Pinpoint the cell where the given text exists, returning its (x, y) midpoint coordinate. 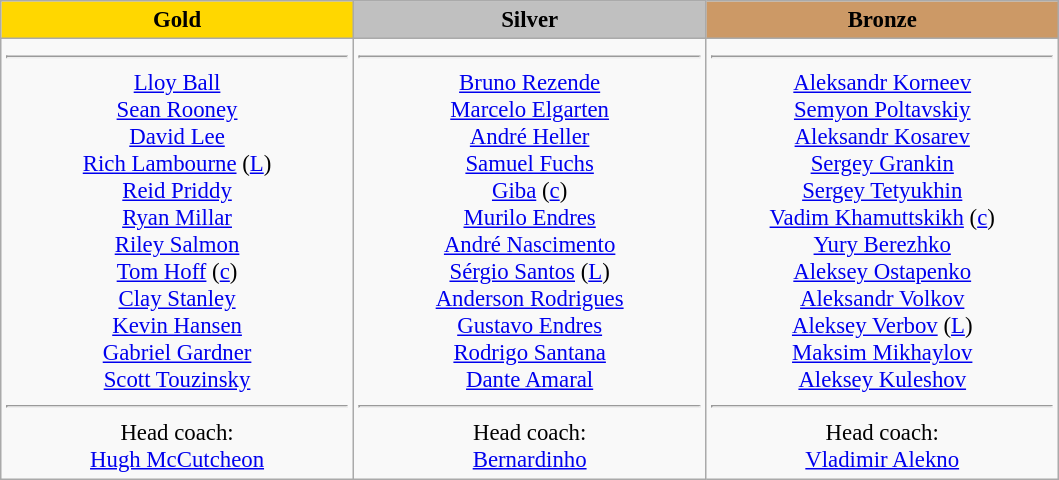
Bronze (882, 20)
Silver (530, 20)
Gold (178, 20)
